Return the [X, Y] coordinate for the center point of the cell that contains the specified text.  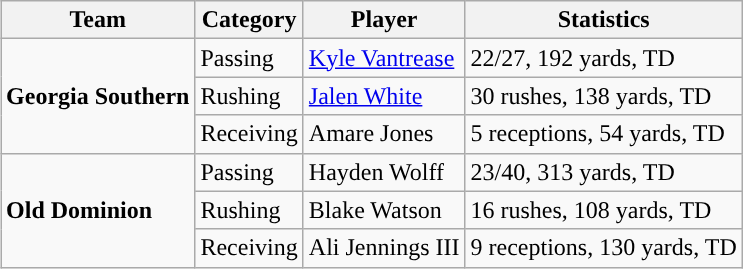
Category [249, 20]
Team [98, 20]
Ali Jennings III [384, 248]
22/27, 192 yards, TD [604, 58]
Amare Jones [384, 134]
Statistics [604, 20]
30 rushes, 138 yards, TD [604, 96]
23/40, 313 yards, TD [604, 172]
9 receptions, 130 yards, TD [604, 248]
Old Dominion [98, 210]
5 receptions, 54 yards, TD [604, 134]
Hayden Wolff [384, 172]
16 rushes, 108 yards, TD [604, 210]
Jalen White [384, 96]
Blake Watson [384, 210]
Player [384, 20]
Kyle Vantrease [384, 58]
Georgia Southern [98, 96]
